Return [X, Y] of the center of cell containing provided text 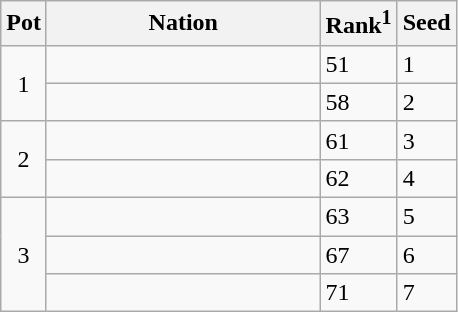
51 [358, 64]
4 [426, 178]
5 [426, 217]
67 [358, 255]
58 [358, 102]
Seed [426, 24]
Rank1 [358, 24]
6 [426, 255]
Nation [183, 24]
61 [358, 140]
Pot [24, 24]
7 [426, 293]
71 [358, 293]
62 [358, 178]
63 [358, 217]
